Locate the cell with the specified text and output its [x, y] center coordinate. 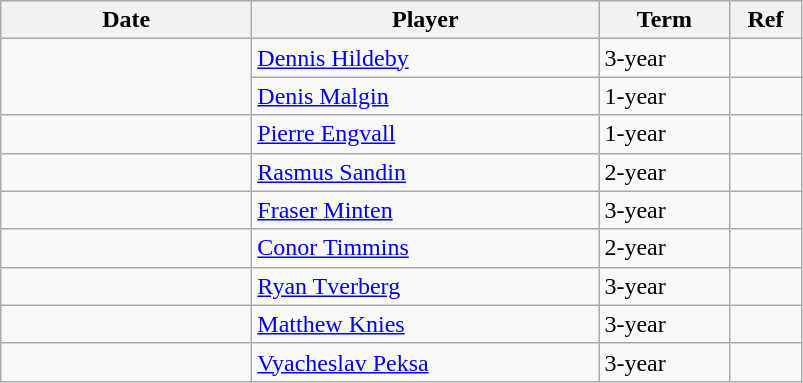
Ryan Tverberg [426, 286]
Matthew Knies [426, 324]
Rasmus Sandin [426, 172]
Ref [766, 20]
Conor Timmins [426, 248]
Player [426, 20]
Term [664, 20]
Date [126, 20]
Vyacheslav Peksa [426, 362]
Dennis Hildeby [426, 58]
Denis Malgin [426, 96]
Fraser Minten [426, 210]
Pierre Engvall [426, 134]
